Identify which cell holds the provided text, then report its [X, Y] central coordinate. 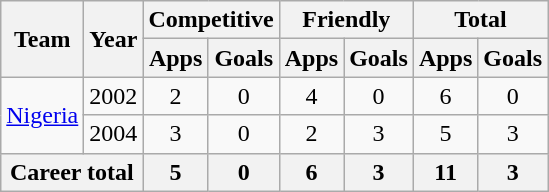
2002 [114, 96]
Team [42, 39]
Year [114, 39]
Friendly [346, 20]
4 [311, 96]
11 [445, 172]
Nigeria [42, 115]
Total [480, 20]
Competitive [211, 20]
2004 [114, 134]
Career total [72, 172]
